Identify which cell holds the provided text, then report its [X, Y] central coordinate. 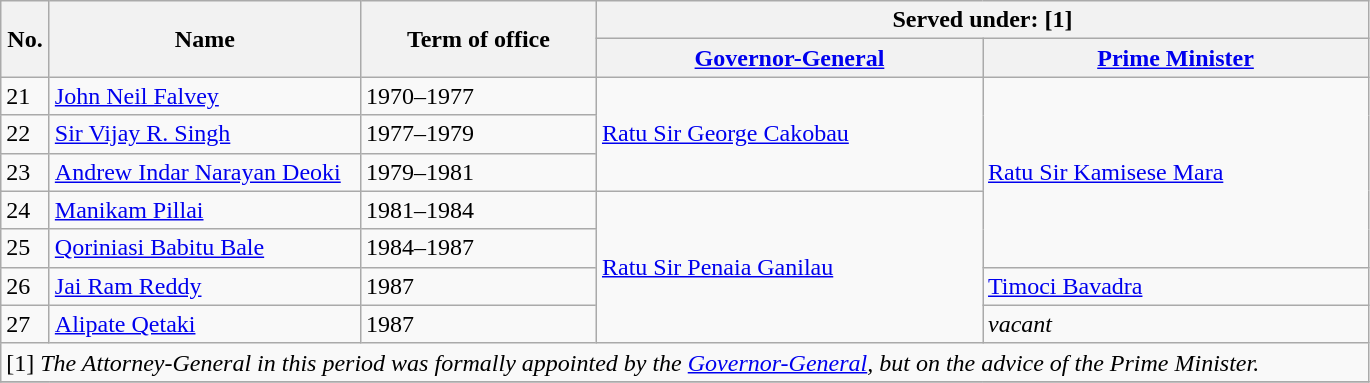
25 [26, 248]
Ratu Sir George Cakobau [789, 134]
Manikam Pillai [204, 210]
24 [26, 210]
vacant [1175, 324]
Sir Vijay R. Singh [204, 134]
1981–1984 [478, 210]
22 [26, 134]
Prime Minister [1175, 58]
1979–1981 [478, 172]
Ratu Sir Kamisese Mara [1175, 172]
Alipate Qetaki [204, 324]
26 [26, 286]
Governor-General [789, 58]
Jai Ram Reddy [204, 286]
21 [26, 96]
Andrew Indar Narayan Deoki [204, 172]
Served under: [1] [982, 20]
No. [26, 39]
1984–1987 [478, 248]
Name [204, 39]
Term of office [478, 39]
Ratu Sir Penaia Ganilau [789, 267]
[1] The Attorney-General in this period was formally appointed by the Governor-General, but on the advice of the Prime Minister. [685, 362]
27 [26, 324]
John Neil Falvey [204, 96]
1977–1979 [478, 134]
Qoriniasi Babitu Bale [204, 248]
23 [26, 172]
1970–1977 [478, 96]
Timoci Bavadra [1175, 286]
